From the cell containing the given text, extract its center point as [x, y] coordinate. 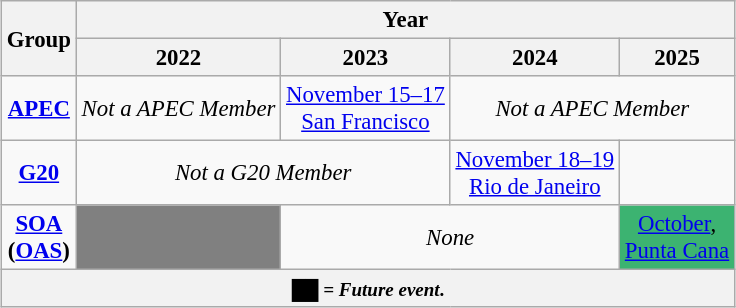
None [450, 238]
2022 [178, 58]
November 15–17 San Francisco [366, 108]
2025 [678, 58]
Year [405, 20]
SOA(OAS) [38, 238]
Group [38, 38]
2023 [366, 58]
G20 [38, 174]
Not a G20 Member [263, 174]
October, Punta Cana [678, 238]
2024 [534, 58]
██ = Future event. [368, 289]
APEC [38, 108]
November 18–19 Rio de Janeiro [534, 174]
